Find where the given text appears and provide that cell's center as (X, Y) coordinate. 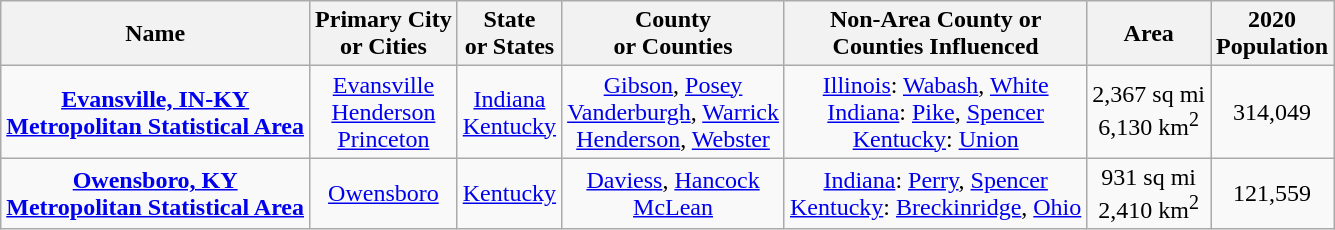
121,559 (1272, 194)
Countyor Counties (674, 34)
Illinois: Wabash, WhiteIndiana: Pike, SpencerKentucky: Union (935, 112)
Non-Area County orCounties Influenced (935, 34)
Owensboro, KYMetropolitan Statistical Area (156, 194)
IndianaKentucky (509, 112)
Stateor States (509, 34)
EvansvilleHendersonPrinceton (384, 112)
931 sq mi2,410 km2 (1149, 194)
Daviess, HancockMcLean (674, 194)
Indiana: Perry, SpencerKentucky: Breckinridge, Ohio (935, 194)
2020Population (1272, 34)
Gibson, PoseyVanderburgh, WarrickHenderson, Webster (674, 112)
Primary Cityor Cities (384, 34)
314,049 (1272, 112)
Name (156, 34)
Owensboro (384, 194)
Evansville, IN-KYMetropolitan Statistical Area (156, 112)
2,367 sq mi6,130 km2 (1149, 112)
Kentucky (509, 194)
Area (1149, 34)
